Search for the cell housing the specified text and yield its [X, Y] center coordinate. 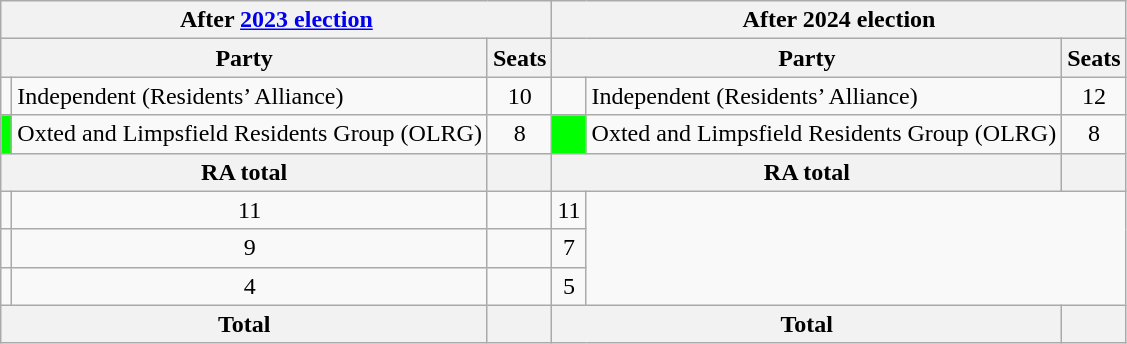
After 2024 election [839, 20]
7 [569, 248]
9 [250, 248]
10 [519, 96]
4 [250, 286]
5 [569, 286]
After 2023 election [276, 20]
12 [1094, 96]
